Provide the [x, y] coordinate of the cell's center where the given text is located.  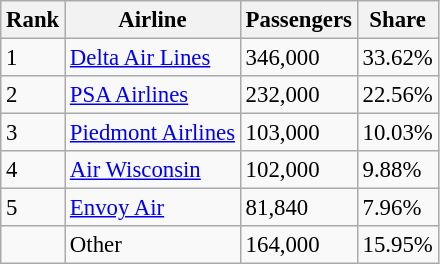
164,000 [298, 245]
Delta Air Lines [153, 58]
2 [33, 95]
103,000 [298, 133]
Share [398, 20]
81,840 [298, 208]
102,000 [298, 170]
1 [33, 58]
Passengers [298, 20]
Rank [33, 20]
5 [33, 208]
22.56% [398, 95]
PSA Airlines [153, 95]
Air Wisconsin [153, 170]
Envoy Air [153, 208]
Airline [153, 20]
Piedmont Airlines [153, 133]
7.96% [398, 208]
Other [153, 245]
3 [33, 133]
33.62% [398, 58]
232,000 [298, 95]
15.95% [398, 245]
9.88% [398, 170]
10.03% [398, 133]
4 [33, 170]
346,000 [298, 58]
